Return the [x, y] coordinate for the center point of the cell that contains the specified text.  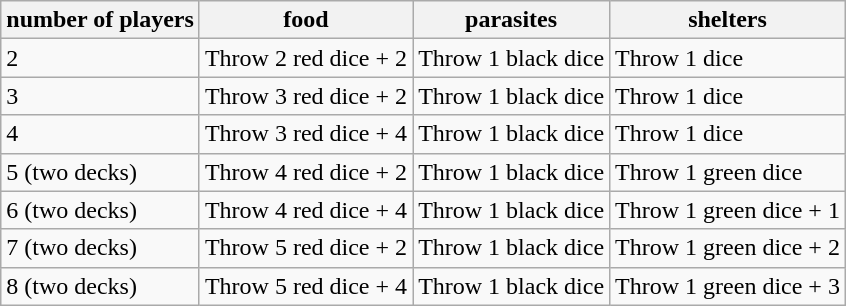
number of players [100, 20]
5 (two decks) [100, 172]
8 (two decks) [100, 286]
food [306, 20]
Throw 5 red dice + 2 [306, 248]
Throw 1 green dice + 3 [728, 286]
Throw 3 red dice + 2 [306, 96]
4 [100, 134]
Throw 4 red dice + 4 [306, 210]
parasites [512, 20]
6 (two decks) [100, 210]
3 [100, 96]
Throw 4 red dice + 2 [306, 172]
Throw 2 red dice + 2 [306, 58]
Throw 3 red dice + 4 [306, 134]
7 (two decks) [100, 248]
2 [100, 58]
Throw 1 green dice [728, 172]
shelters [728, 20]
Throw 5 red dice + 4 [306, 286]
Throw 1 green dice + 1 [728, 210]
Throw 1 green dice + 2 [728, 248]
